Search for the cell housing the specified text and yield its [x, y] center coordinate. 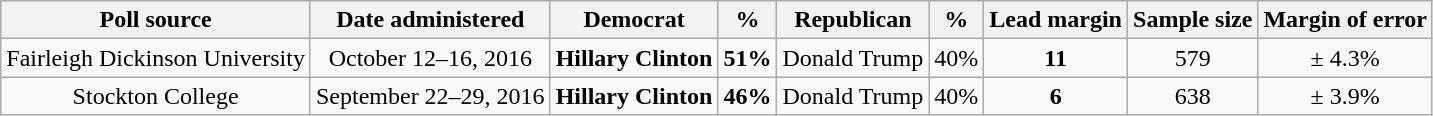
± 4.3% [1346, 58]
Lead margin [1056, 20]
6 [1056, 96]
October 12–16, 2016 [430, 58]
± 3.9% [1346, 96]
Poll source [156, 20]
Date administered [430, 20]
Republican [853, 20]
11 [1056, 58]
638 [1193, 96]
September 22–29, 2016 [430, 96]
Democrat [634, 20]
579 [1193, 58]
Stockton College [156, 96]
Margin of error [1346, 20]
Sample size [1193, 20]
51% [748, 58]
46% [748, 96]
Fairleigh Dickinson University [156, 58]
